Return the [x, y] coordinate for the center point of the cell that contains the specified text.  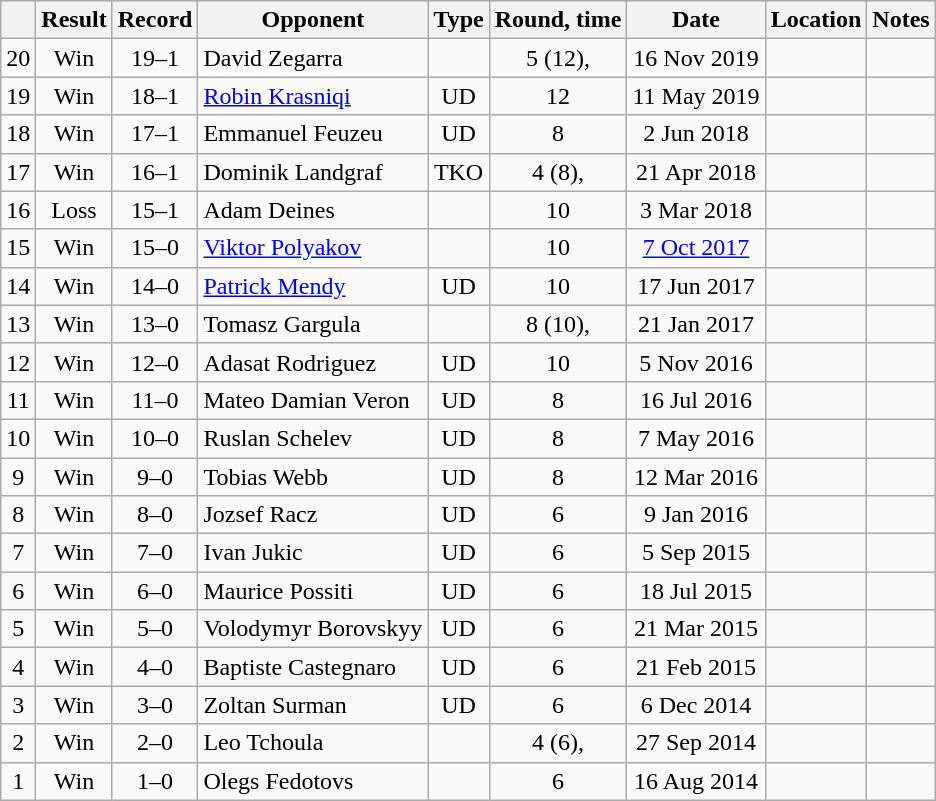
27 Sep 2014 [696, 743]
Robin Krasniqi [313, 96]
16 [18, 210]
8–0 [155, 515]
Jozsef Racz [313, 515]
7–0 [155, 553]
16 Jul 2016 [696, 400]
6–0 [155, 591]
Maurice Possiti [313, 591]
Olegs Fedotovs [313, 781]
9–0 [155, 477]
5 Nov 2016 [696, 362]
Dominik Landgraf [313, 172]
4 [18, 667]
3 [18, 705]
7 [18, 553]
16–1 [155, 172]
2 Jun 2018 [696, 134]
David Zegarra [313, 58]
Date [696, 20]
4 (6), [558, 743]
3–0 [155, 705]
13 [18, 324]
Tobias Webb [313, 477]
9 Jan 2016 [696, 515]
18 [18, 134]
Opponent [313, 20]
Result [74, 20]
12 Mar 2016 [696, 477]
17 [18, 172]
Mateo Damian Veron [313, 400]
11 [18, 400]
15–1 [155, 210]
Emmanuel Feuzeu [313, 134]
9 [18, 477]
5–0 [155, 629]
11–0 [155, 400]
8 (10), [558, 324]
21 Mar 2015 [696, 629]
16 Nov 2019 [696, 58]
21 Jan 2017 [696, 324]
7 Oct 2017 [696, 248]
19–1 [155, 58]
Ivan Jukic [313, 553]
12–0 [155, 362]
Adam Deines [313, 210]
5 [18, 629]
Viktor Polyakov [313, 248]
20 [18, 58]
13–0 [155, 324]
Record [155, 20]
6 Dec 2014 [696, 705]
Zoltan Surman [313, 705]
Patrick Mendy [313, 286]
Type [458, 20]
Volodymyr Borovskyy [313, 629]
4–0 [155, 667]
17–1 [155, 134]
Loss [74, 210]
Tomasz Gargula [313, 324]
3 Mar 2018 [696, 210]
7 May 2016 [696, 438]
Leo Tchoula [313, 743]
14 [18, 286]
14–0 [155, 286]
21 Feb 2015 [696, 667]
TKO [458, 172]
Ruslan Schelev [313, 438]
Adasat Rodriguez [313, 362]
2 [18, 743]
18 Jul 2015 [696, 591]
21 Apr 2018 [696, 172]
1 [18, 781]
19 [18, 96]
Baptiste Castegnaro [313, 667]
1–0 [155, 781]
15–0 [155, 248]
Round, time [558, 20]
2–0 [155, 743]
10–0 [155, 438]
Notes [901, 20]
15 [18, 248]
17 Jun 2017 [696, 286]
16 Aug 2014 [696, 781]
4 (8), [558, 172]
5 (12), [558, 58]
Location [816, 20]
5 Sep 2015 [696, 553]
11 May 2019 [696, 96]
18–1 [155, 96]
